Return the [X, Y] coordinate for the center point of the cell that contains the specified text.  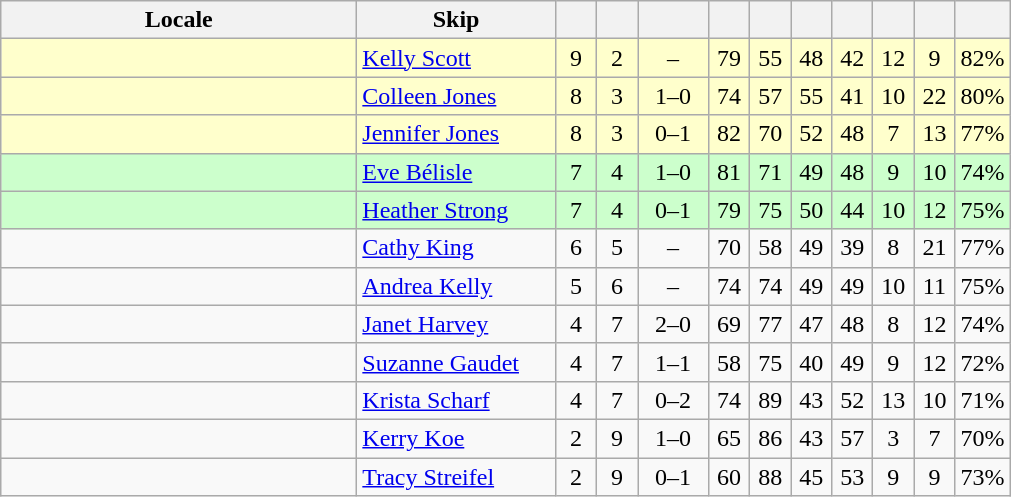
72% [982, 362]
80% [982, 96]
Colleen Jones [456, 96]
82 [730, 134]
Heather Strong [456, 210]
Kerry Koe [456, 438]
2–0 [674, 324]
77 [770, 324]
21 [934, 248]
Jennifer Jones [456, 134]
44 [852, 210]
Tracy Streifel [456, 477]
42 [852, 58]
69 [730, 324]
Kelly Scott [456, 58]
Eve Bélisle [456, 172]
45 [812, 477]
89 [770, 400]
53 [852, 477]
1–1 [674, 362]
Locale [179, 20]
71% [982, 400]
88 [770, 477]
22 [934, 96]
73% [982, 477]
71 [770, 172]
60 [730, 477]
86 [770, 438]
Krista Scharf [456, 400]
Janet Harvey [456, 324]
82% [982, 58]
47 [812, 324]
Cathy King [456, 248]
50 [812, 210]
70% [982, 438]
65 [730, 438]
11 [934, 286]
39 [852, 248]
0–2 [674, 400]
41 [852, 96]
Andrea Kelly [456, 286]
Skip [456, 20]
81 [730, 172]
Suzanne Gaudet [456, 362]
40 [812, 362]
